For the text-containing cell, return its midpoint in [x, y] coordinate format. 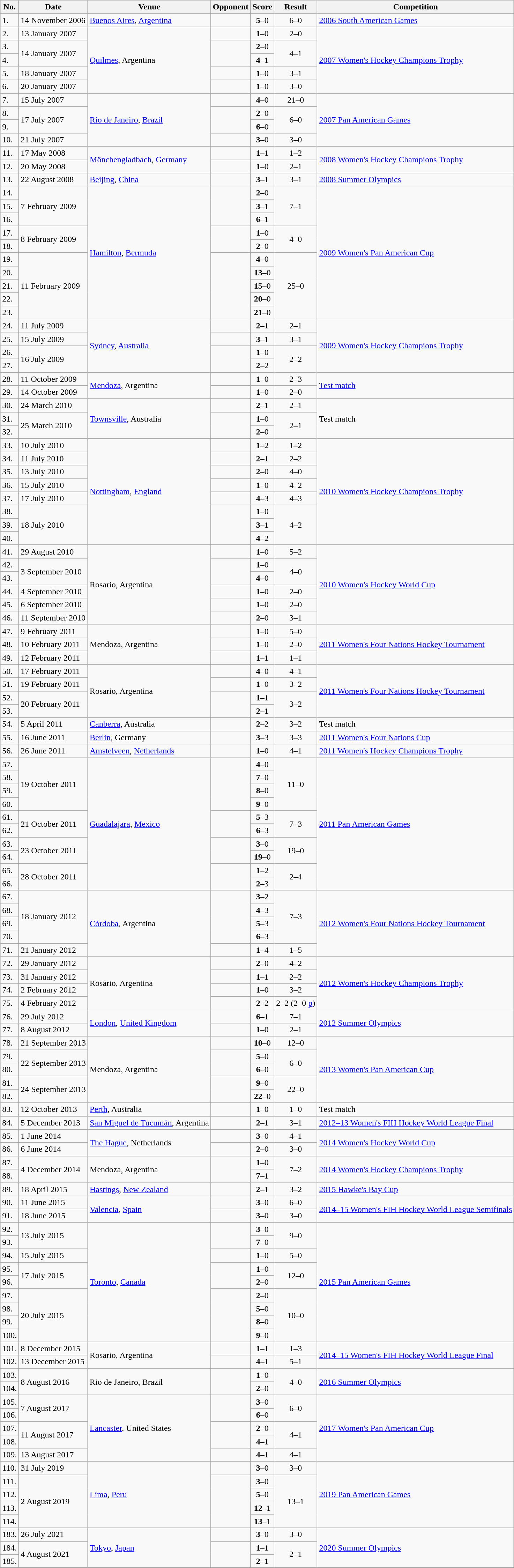
10 February 2011 [53, 645]
18 January 2012 [53, 917]
74. [10, 990]
112. [10, 1495]
2–4 [296, 877]
40. [10, 538]
22. [10, 299]
70. [10, 937]
111. [10, 1481]
63. [10, 844]
Quilmes, Argentina [149, 60]
24 March 2010 [53, 406]
15. [10, 206]
72. [10, 963]
13 January 2007 [53, 34]
12–1 [262, 1508]
2008 Women's Hockey Champions Trophy [416, 159]
2015 Hawke's Bay Cup [416, 1189]
4 December 2014 [53, 1169]
2. [10, 34]
1. [10, 20]
Toronto, Canada [149, 1282]
20. [10, 273]
110. [10, 1468]
38. [10, 512]
79. [10, 1056]
21 September 2013 [53, 1043]
2012 Women's Four Nations Hockey Tournament [416, 923]
13–0 [262, 273]
7 February 2009 [53, 206]
85. [10, 1136]
4 August 2021 [53, 1554]
51. [10, 684]
20–0 [262, 299]
2006 South American Games [416, 20]
25 March 2010 [53, 425]
Valencia, Spain [149, 1209]
18 June 2015 [53, 1216]
10 July 2010 [53, 445]
11 October 2009 [53, 379]
42. [10, 565]
5. [10, 73]
Score [262, 7]
2014 Women's Hockey Champions Trophy [416, 1169]
32. [10, 432]
11 July 2009 [53, 326]
3 September 2010 [53, 571]
52. [10, 698]
48. [10, 645]
30. [10, 406]
13 December 2015 [53, 1362]
56. [10, 751]
2 February 2012 [53, 990]
Guadalajara, Mexico [149, 824]
184. [10, 1548]
20 February 2011 [53, 704]
50. [10, 671]
2019 Pan American Games [416, 1495]
26 June 2011 [53, 751]
88. [10, 1176]
29. [10, 392]
102. [10, 1362]
54. [10, 724]
15 July 2015 [53, 1256]
18 January 2007 [53, 73]
11–0 [296, 784]
19. [10, 259]
2010 Women's Hockey World Cup [416, 585]
18 April 2015 [53, 1189]
37. [10, 498]
107. [10, 1428]
2009 Women's Hockey Champions Trophy [416, 345]
33. [10, 445]
11 June 2015 [53, 1202]
31 July 2019 [53, 1468]
22 August 2008 [53, 180]
60. [10, 804]
Lancaster, United States [149, 1428]
12 October 2013 [53, 1109]
57. [10, 764]
59. [10, 790]
8. [10, 113]
2–2 (2–0 p) [296, 1003]
2020 Summer Olympics [416, 1548]
2011 Pan American Games [416, 824]
2012 Women's Hockey Champions Trophy [416, 983]
24. [10, 326]
Nottingham, England [149, 492]
35. [10, 472]
12 February 2011 [53, 658]
Venue [149, 7]
185. [10, 1561]
53. [10, 711]
81. [10, 1083]
Townsville, Australia [149, 419]
29 January 2012 [53, 963]
31. [10, 419]
39. [10, 525]
6. [10, 87]
96. [10, 1282]
2010 Women's Hockey Champions Trophy [416, 492]
14 November 2006 [53, 20]
66. [10, 884]
17 July 2010 [53, 498]
27. [10, 365]
28. [10, 379]
1 June 2014 [53, 1136]
103. [10, 1375]
55. [10, 737]
8 August 2012 [53, 1030]
11 September 2010 [53, 618]
18 July 2010 [53, 525]
4 February 2012 [53, 1003]
100. [10, 1335]
17 February 2011 [53, 671]
2007 Women's Hockey Champions Trophy [416, 60]
64. [10, 857]
77. [10, 1030]
68. [10, 910]
Canberra, Australia [149, 724]
9. [10, 126]
73. [10, 976]
2014–15 Women's FIH Hockey World League Final [416, 1355]
Berlin, Germany [149, 737]
183. [10, 1534]
15–0 [262, 286]
90. [10, 1202]
21 January 2012 [53, 950]
Mönchengladbach, Germany [149, 159]
23. [10, 312]
87. [10, 1162]
5 December 2013 [53, 1123]
14. [10, 193]
108. [10, 1442]
17 May 2008 [53, 153]
62. [10, 831]
105. [10, 1402]
86. [10, 1149]
7. [10, 100]
67. [10, 897]
47. [10, 631]
94. [10, 1256]
95. [10, 1269]
London, United Kingdom [149, 1023]
11 February 2009 [53, 286]
45. [10, 605]
7 August 2017 [53, 1408]
4. [10, 60]
9 February 2011 [53, 631]
84. [10, 1123]
26 July 2021 [53, 1534]
11 August 2017 [53, 1435]
22 September 2013 [53, 1063]
34. [10, 459]
11. [10, 153]
20 January 2007 [53, 87]
104. [10, 1388]
31 January 2012 [53, 976]
97. [10, 1295]
6 September 2010 [53, 605]
76. [10, 1017]
San Miguel de Tucumán, Argentina [149, 1123]
21 July 2007 [53, 140]
114. [10, 1521]
6 June 2014 [53, 1149]
Sydney, Australia [149, 345]
89. [10, 1189]
2011 Women's Hockey Champions Trophy [416, 751]
5–1 [296, 1362]
5–2 [296, 551]
14 October 2009 [53, 392]
46. [10, 618]
83. [10, 1109]
13 July 2010 [53, 472]
17 July 2007 [53, 120]
2014–15 Women's FIH Hockey World League Semifinals [416, 1209]
21 October 2011 [53, 824]
36. [10, 485]
98. [10, 1309]
2 August 2019 [53, 1501]
17. [10, 233]
The Hague, Netherlands [149, 1143]
14 January 2007 [53, 53]
2013 Women's Pan American Cup [416, 1070]
78. [10, 1043]
75. [10, 1003]
2015 Pan American Games [416, 1282]
109. [10, 1455]
24 September 2013 [53, 1090]
5 April 2011 [53, 724]
15 July 2009 [53, 339]
Competition [416, 7]
80. [10, 1070]
Hastings, New Zealand [149, 1189]
10. [10, 140]
15 July 2007 [53, 100]
23 October 2011 [53, 850]
1–4 [262, 950]
49. [10, 658]
Tokyo, Japan [149, 1548]
16 July 2009 [53, 359]
2012–13 Women's FIH Hockey World League Final [416, 1123]
92. [10, 1229]
106. [10, 1415]
25. [10, 339]
Perth, Australia [149, 1109]
25–0 [296, 286]
4 September 2010 [53, 592]
93. [10, 1242]
8 December 2015 [53, 1348]
28 October 2011 [53, 877]
2011 Women's Four Nations Cup [416, 737]
3. [10, 47]
101. [10, 1348]
113. [10, 1508]
16. [10, 220]
Córdoba, Argentina [149, 923]
12. [10, 166]
Hamilton, Bermuda [149, 253]
20 May 2008 [53, 166]
8 February 2009 [53, 239]
19 October 2011 [53, 784]
Result [296, 7]
Buenos Aires, Argentina [149, 20]
Beijing, China [149, 180]
44. [10, 592]
19 February 2011 [53, 684]
58. [10, 777]
Opponent [231, 7]
2016 Summer Olympics [416, 1382]
7–2 [296, 1169]
13 July 2015 [53, 1235]
41. [10, 551]
2007 Pan American Games [416, 120]
71. [10, 950]
13. [10, 180]
21. [10, 286]
15 July 2010 [53, 485]
2017 Women's Pan American Cup [416, 1428]
8 August 2016 [53, 1382]
29 August 2010 [53, 551]
1–3 [296, 1348]
17 July 2015 [53, 1276]
13 August 2017 [53, 1455]
2012 Summer Olympics [416, 1023]
2014 Women's Hockey World Cup [416, 1143]
16 June 2011 [53, 737]
82. [10, 1096]
18. [10, 246]
69. [10, 923]
No. [10, 7]
65. [10, 870]
Date [53, 7]
61. [10, 817]
Lima, Peru [149, 1495]
2008 Summer Olympics [416, 180]
11 July 2010 [53, 459]
43. [10, 578]
20 July 2015 [53, 1315]
Amstelveen, Netherlands [149, 751]
99. [10, 1322]
26. [10, 352]
91. [10, 1216]
2009 Women's Pan American Cup [416, 253]
29 July 2012 [53, 1017]
1–5 [296, 950]
